Detect which cell encompasses the target text, then output its (x, y) center coordinate. 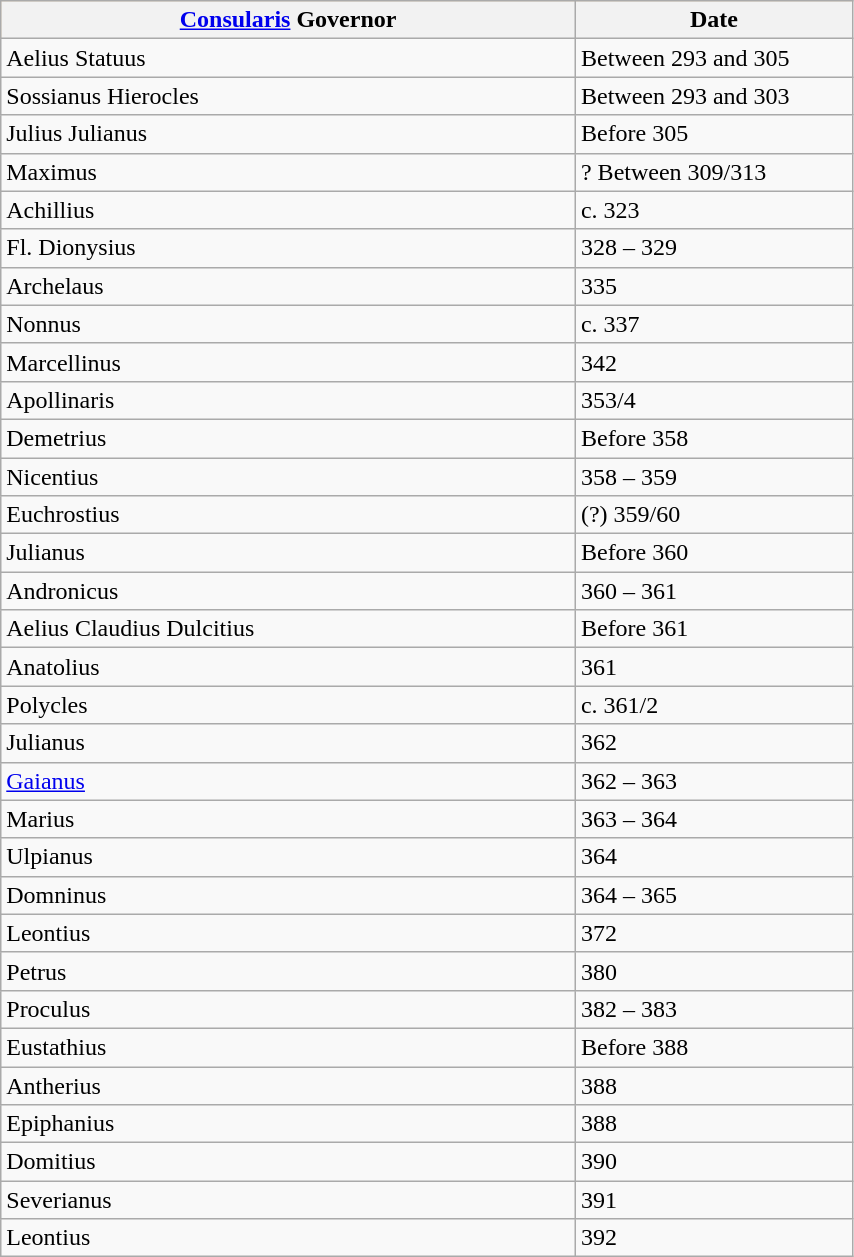
Date (714, 20)
Nonnus (288, 324)
Nicentius (288, 477)
Petrus (288, 971)
Proculus (288, 1009)
Before 358 (714, 438)
Antherius (288, 1085)
358 – 359 (714, 477)
335 (714, 286)
c. 361/2 (714, 705)
353/4 (714, 400)
Domitius (288, 1162)
361 (714, 667)
Andronicus (288, 591)
372 (714, 933)
Maximus (288, 172)
Epiphanius (288, 1124)
c. 337 (714, 324)
390 (714, 1162)
362 – 363 (714, 781)
364 – 365 (714, 895)
Sossianus Hierocles (288, 96)
360 – 361 (714, 591)
Julius Julianus (288, 134)
(?) 359/60 (714, 515)
Apollinaris (288, 400)
Severianus (288, 1200)
328 – 329 (714, 248)
Before 360 (714, 553)
Gaianus (288, 781)
Aelius Claudius Dulcitius (288, 629)
Achillius (288, 210)
342 (714, 362)
Ulpianus (288, 857)
Anatolius (288, 667)
391 (714, 1200)
Marcellinus (288, 362)
Before 305 (714, 134)
Consularis Governor (288, 20)
Aelius Statuus (288, 58)
382 – 383 (714, 1009)
c. 323 (714, 210)
Domninus (288, 895)
Marius (288, 819)
Between 293 and 303 (714, 96)
Fl. Dionysius (288, 248)
Between 293 and 305 (714, 58)
Archelaus (288, 286)
Before 361 (714, 629)
364 (714, 857)
Polycles (288, 705)
Before 388 (714, 1047)
Demetrius (288, 438)
392 (714, 1238)
363 – 364 (714, 819)
362 (714, 743)
Eustathius (288, 1047)
380 (714, 971)
? Between 309/313 (714, 172)
Euchrostius (288, 515)
